Locate the cell with the specified text and output its [x, y] center coordinate. 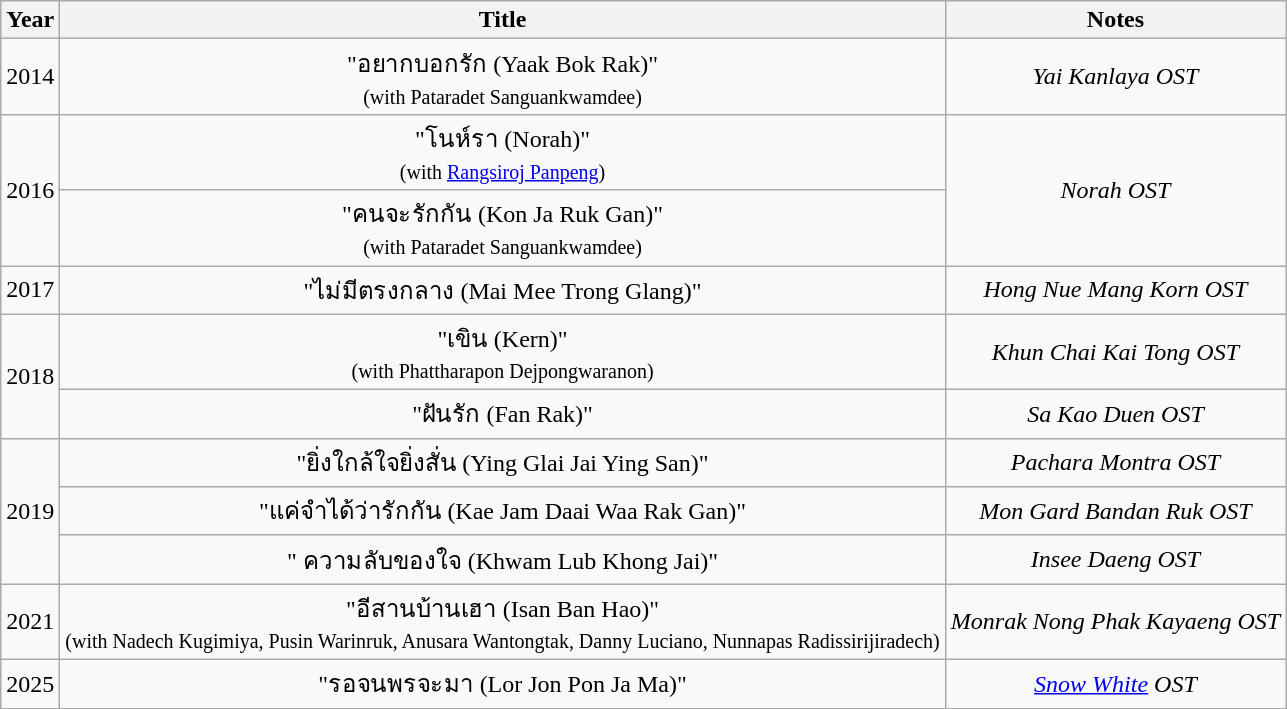
2021 [30, 622]
Insee Daeng OST [1115, 560]
"รอจนพรจะมา (Lor Jon Pon Ja Ma)" [502, 684]
Title [502, 20]
2017 [30, 290]
2019 [30, 511]
Monrak Nong Phak Kayaeng OST [1115, 622]
Snow White OST [1115, 684]
"ฝันรัก (Fan Rak)" [502, 414]
Hong Nue Mang Korn OST [1115, 290]
"แค่จำได้ว่ารักกัน (Kae Jam Daai Waa Rak Gan)" [502, 512]
"เขิน (Kern)" (with Phattharapon Dejpongwaranon) [502, 352]
"โนห์รา (Norah)" (with Rangsiroj Panpeng) [502, 152]
2018 [30, 376]
2014 [30, 77]
Norah OST [1115, 190]
2016 [30, 190]
"ไม่มีตรงกลาง (Mai Mee Trong Glang)" [502, 290]
"คนจะรักกัน (Kon Ja Ruk Gan)" (with Pataradet Sanguankwamdee) [502, 228]
Notes [1115, 20]
"อยากบอกรัก (Yaak Bok Rak)" (with Pataradet Sanguankwamdee) [502, 77]
Yai Kanlaya OST [1115, 77]
Mon Gard Bandan Ruk OST [1115, 512]
Sa Kao Duen OST [1115, 414]
"ยิ่งใกล้ใจยิ่งสั่น (Ying Glai Jai Ying San)" [502, 462]
" ความลับของใจ (Khwam Lub Khong Jai)" [502, 560]
2025 [30, 684]
Year [30, 20]
"อีสานบ้านเฮา (Isan Ban Hao)" (with Nadech Kugimiya, Pusin Warinruk, Anusara Wantongtak, Danny Luciano, Nunnapas Radissirijiradech) [502, 622]
Pachara Montra OST [1115, 462]
Khun Chai Kai Tong OST [1115, 352]
